Identify which cell holds the provided text, then report its (x, y) central coordinate. 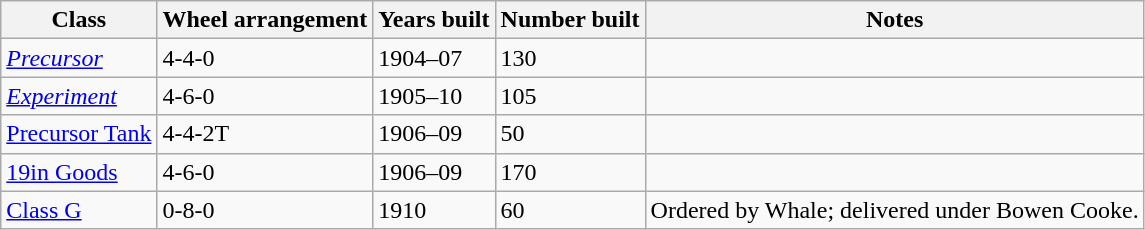
Experiment (79, 96)
Class G (79, 210)
170 (570, 172)
Class (79, 20)
Notes (894, 20)
Number built (570, 20)
4-4-0 (265, 58)
Ordered by Whale; delivered under Bowen Cooke. (894, 210)
4-4-2T (265, 134)
0-8-0 (265, 210)
105 (570, 96)
Years built (434, 20)
19in Goods (79, 172)
1904–07 (434, 58)
130 (570, 58)
50 (570, 134)
Precursor (79, 58)
Wheel arrangement (265, 20)
60 (570, 210)
Precursor Tank (79, 134)
1905–10 (434, 96)
1910 (434, 210)
